From the cell containing the given text, extract its center point as [x, y] coordinate. 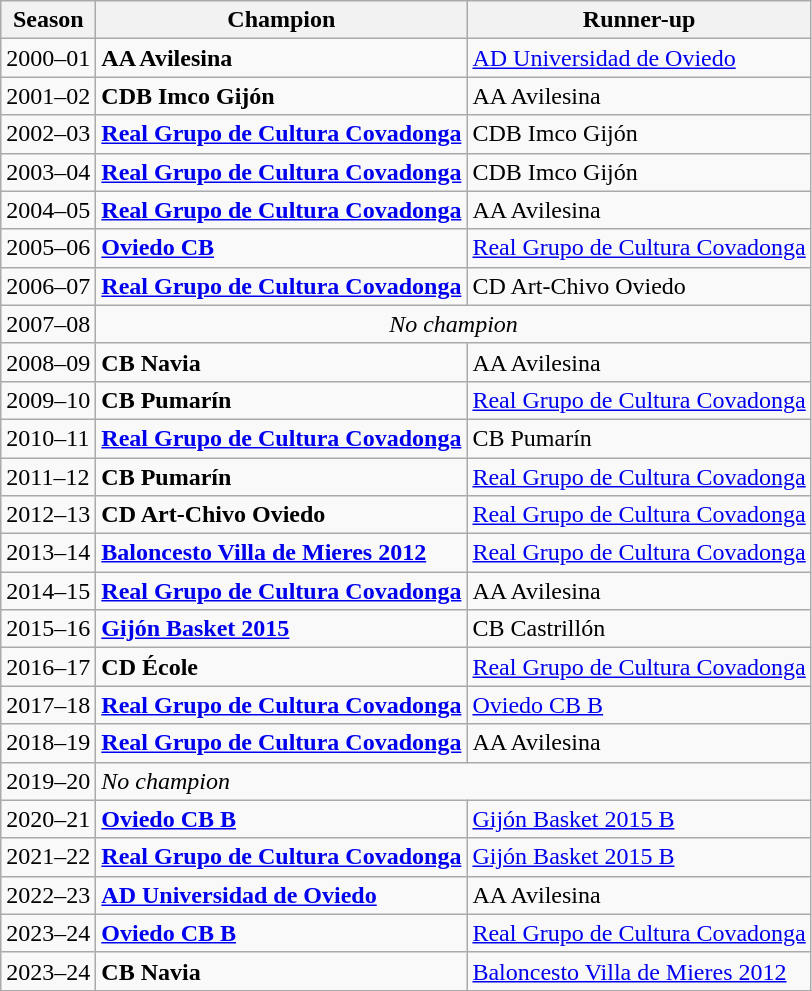
2007–08 [48, 324]
2019–20 [48, 781]
Season [48, 20]
2008–09 [48, 362]
2018–19 [48, 743]
2013–14 [48, 553]
2006–07 [48, 286]
CD École [282, 667]
Gijón Basket 2015 [282, 629]
2012–13 [48, 515]
2011–12 [48, 477]
2002–03 [48, 134]
2004–05 [48, 210]
Oviedo CB [282, 248]
2000–01 [48, 58]
2005–06 [48, 248]
2016–17 [48, 667]
2009–10 [48, 400]
2017–18 [48, 705]
Runner-up [639, 20]
2003–04 [48, 172]
Champion [282, 20]
2015–16 [48, 629]
2022–23 [48, 895]
CB Castrillón [639, 629]
2001–02 [48, 96]
2021–22 [48, 857]
2010–11 [48, 438]
2014–15 [48, 591]
2020–21 [48, 819]
